Provide the [X, Y] coordinate of the cell's center where the given text is located.  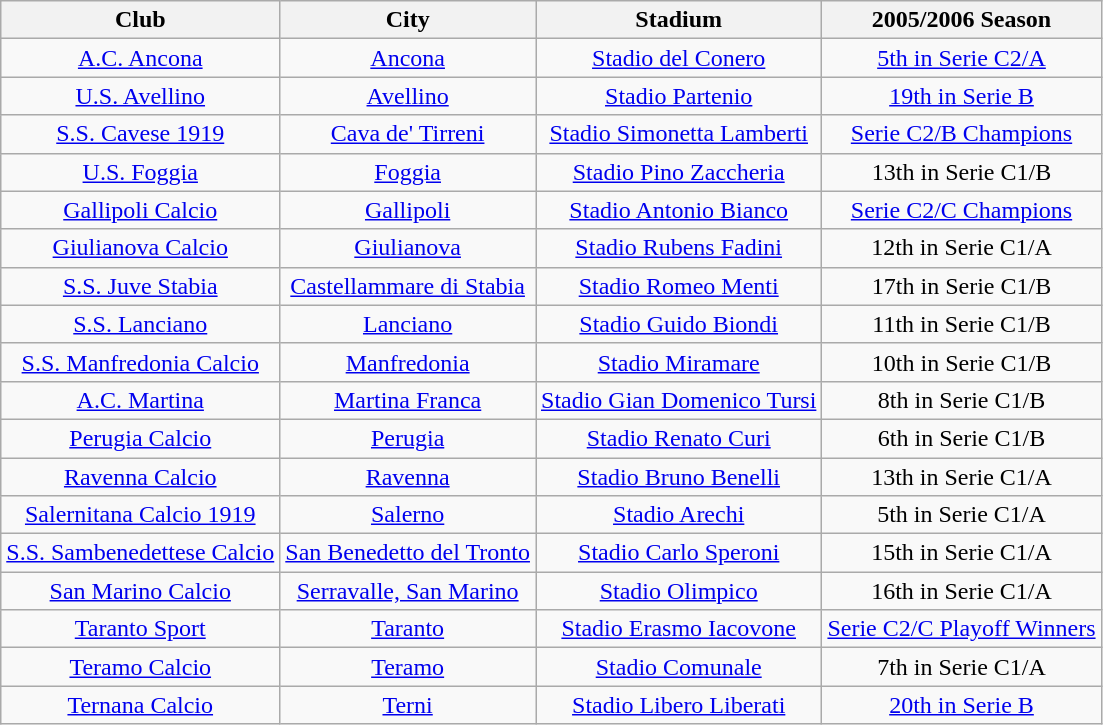
Stadio Romeo Menti [679, 286]
Stadio Rubens Fadini [679, 248]
Stadio Arechi [679, 515]
Ternana Calcio [140, 705]
Taranto Sport [140, 629]
10th in Serie C1/B [962, 362]
17th in Serie C1/B [962, 286]
Stadio Pino Zaccheria [679, 172]
Stadio Gian Domenico Tursi [679, 400]
8th in Serie C1/B [962, 400]
15th in Serie C1/A [962, 553]
20th in Serie B [962, 705]
Stadio Olimpico [679, 591]
Taranto [408, 629]
Serie C2/B Champions [962, 134]
Cava de' Tirreni [408, 134]
S.S. Manfredonia Calcio [140, 362]
Perugia Calcio [140, 438]
Perugia [408, 438]
Stadio Partenio [679, 96]
Salerno [408, 515]
Stadio Carlo Speroni [679, 553]
Martina Franca [408, 400]
Club [140, 20]
Serie C2/C Playoff Winners [962, 629]
5th in Serie C2/A [962, 58]
Gallipoli [408, 210]
U.S. Foggia [140, 172]
S.S. Juve Stabia [140, 286]
Terni [408, 705]
13th in Serie C1/A [962, 477]
7th in Serie C1/A [962, 667]
Stadio del Conero [679, 58]
6th in Serie C1/B [962, 438]
Lanciano [408, 324]
Stadio Comunale [679, 667]
Giulianova Calcio [140, 248]
Ancona [408, 58]
Salernitana Calcio 1919 [140, 515]
Serie C2/C Champions [962, 210]
San Benedetto del Tronto [408, 553]
A.C. Martina [140, 400]
19th in Serie B [962, 96]
Foggia [408, 172]
Stadio Simonetta Lamberti [679, 134]
16th in Serie C1/A [962, 591]
San Marino Calcio [140, 591]
Stadio Erasmo Iacovone [679, 629]
Manfredonia [408, 362]
Stadio Miramare [679, 362]
12th in Serie C1/A [962, 248]
A.C. Ancona [140, 58]
Stadio Guido Biondi [679, 324]
S.S. Cavese 1919 [140, 134]
Stadio Renato Curi [679, 438]
2005/2006 Season [962, 20]
Ravenna Calcio [140, 477]
Gallipoli Calcio [140, 210]
Stadio Antonio Bianco [679, 210]
Teramo Calcio [140, 667]
S.S. Lanciano [140, 324]
U.S. Avellino [140, 96]
Castellammare di Stabia [408, 286]
Stadium [679, 20]
11th in Serie C1/B [962, 324]
Giulianova [408, 248]
Serravalle, San Marino [408, 591]
S.S. Sambenedettese Calcio [140, 553]
Ravenna [408, 477]
Avellino [408, 96]
13th in Serie C1/B [962, 172]
Stadio Bruno Benelli [679, 477]
5th in Serie C1/A [962, 515]
Teramo [408, 667]
City [408, 20]
Stadio Libero Liberati [679, 705]
